Return [X, Y] of the center of cell containing provided text 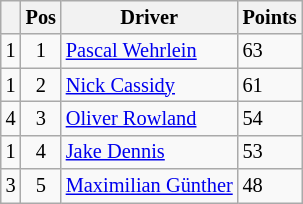
5 [41, 186]
2 [41, 85]
Maximilian Günther [150, 186]
53 [270, 152]
Jake Dennis [150, 152]
Pos [41, 17]
48 [270, 186]
Points [270, 17]
Pascal Wehrlein [150, 51]
63 [270, 51]
61 [270, 85]
Driver [150, 17]
Oliver Rowland [150, 118]
54 [270, 118]
Nick Cassidy [150, 85]
